Detect which cell encompasses the target text, then output its [X, Y] center coordinate. 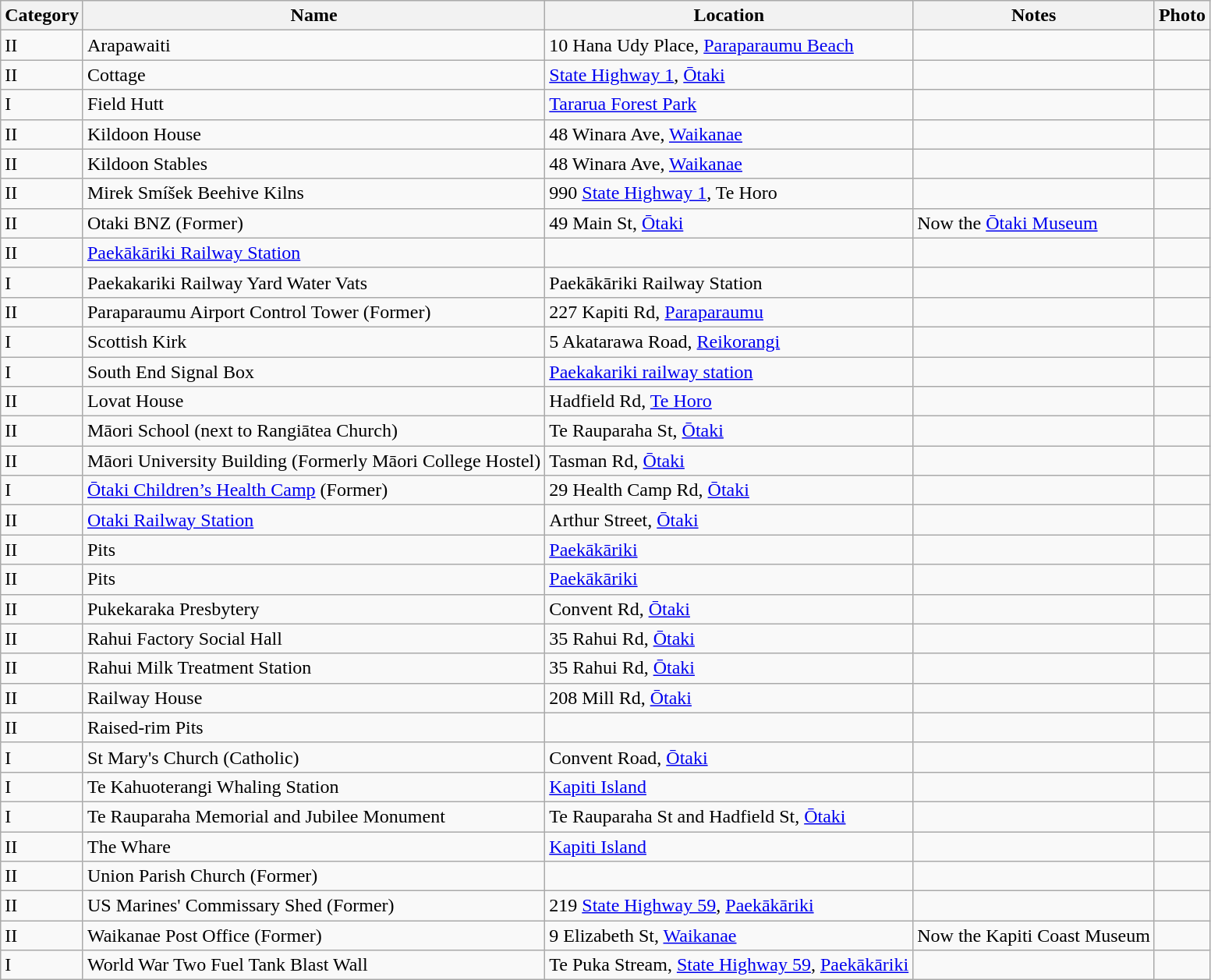
Te Puka Stream, State Highway 59, Paekākāriki [729, 965]
World War Two Fuel Tank Blast Wall [313, 965]
Paekakariki Railway Yard Water Vats [313, 282]
Te Rauparaha Memorial and Jubilee Monument [313, 816]
Cottage [313, 75]
Rahui Factory Social Hall [313, 639]
Arthur Street, Ōtaki [729, 520]
Ōtaki Children’s Health Camp (Former) [313, 490]
Arapawaiti [313, 45]
St Mary's Church (Catholic) [313, 757]
Te Rauparaha St, Ōtaki [729, 431]
49 Main St, Ōtaki [729, 223]
Hadfield Rd, Te Horo [729, 402]
Māori School (next to Rangiātea Church) [313, 431]
Notes [1034, 16]
29 Health Camp Rd, Ōtaki [729, 490]
Kildoon House [313, 134]
Tararua Forest Park [729, 104]
Pukekaraka Presbytery [313, 609]
Now the Kapiti Coast Museum [1034, 936]
Railway House [313, 698]
9 Elizabeth St, Waikanae [729, 936]
Location [729, 16]
The Whare [313, 846]
Te Kahuoterangi Whaling Station [313, 787]
State Highway 1, Ōtaki [729, 75]
US Marines' Commissary Shed (Former) [313, 906]
Now the Ōtaki Museum [1034, 223]
5 Akatarawa Road, Reikorangi [729, 341]
227 Kapiti Rd, Paraparaumu [729, 312]
South End Signal Box [313, 372]
Māori University Building (Formerly Māori College Hostel) [313, 461]
Kildoon Stables [313, 164]
219 State Highway 59, Paekākāriki [729, 906]
Te Rauparaha St and Hadfield St, Ōtaki [729, 816]
Mirek Smíšek Beehive Kilns [313, 193]
Tasman Rd, Ōtaki [729, 461]
10 Hana Udy Place, Paraparaumu Beach [729, 45]
Convent Road, Ōtaki [729, 757]
Field Hutt [313, 104]
Otaki Railway Station [313, 520]
Raised-rim Pits [313, 727]
Category [42, 16]
Lovat House [313, 402]
Paekakariki railway station [729, 372]
Union Parish Church (Former) [313, 876]
Rahui Milk Treatment Station [313, 668]
208 Mill Rd, Ōtaki [729, 698]
Convent Rd, Ōtaki [729, 609]
Paraparaumu Airport Control Tower (Former) [313, 312]
Name [313, 16]
990 State Highway 1, Te Horo [729, 193]
Photo [1182, 16]
Otaki BNZ (Former) [313, 223]
Waikanae Post Office (Former) [313, 936]
Scottish Kirk [313, 341]
